Detect which cell encompasses the target text, then output its (X, Y) center coordinate. 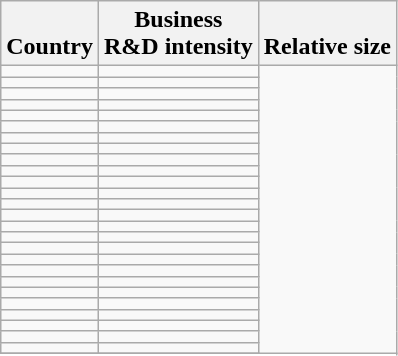
Relative size (327, 34)
BusinessR&D intensity (178, 34)
Country (50, 34)
